Find where the given text appears and provide that cell's center as [X, Y] coordinate. 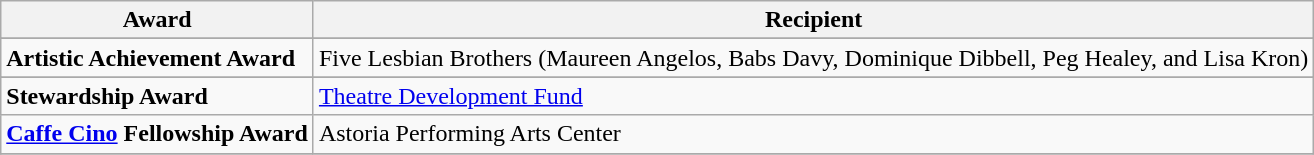
Theatre Development Fund [813, 96]
Astoria Performing Arts Center [813, 134]
Stewardship Award [158, 96]
Artistic Achievement Award [158, 58]
Five Lesbian Brothers (Maureen Angelos, Babs Davy, Dominique Dibbell, Peg Healey, and Lisa Kron) [813, 58]
Caffe Cino Fellowship Award [158, 134]
Award [158, 20]
Recipient [813, 20]
